Capture the cell that displays the provided text and extract its (X, Y) central coordinate. 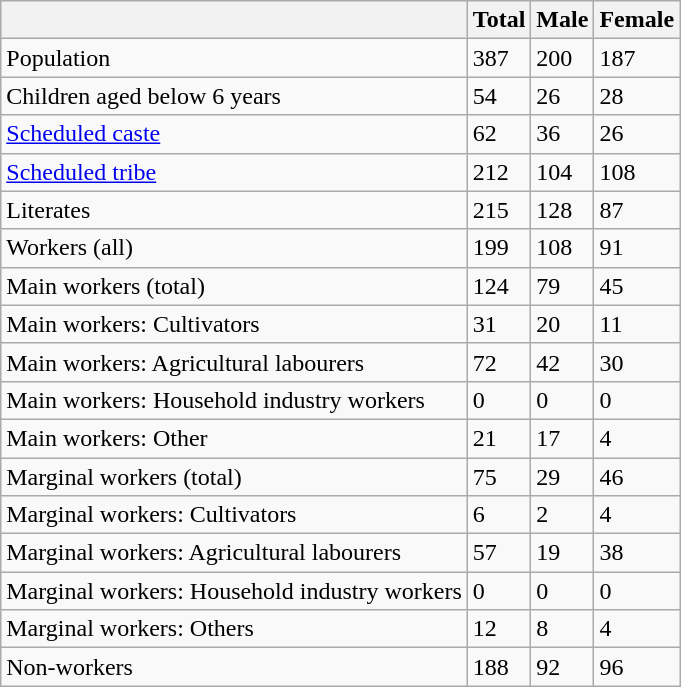
54 (499, 96)
104 (562, 172)
188 (499, 667)
199 (499, 248)
Literates (234, 210)
96 (637, 667)
Scheduled tribe (234, 172)
6 (499, 515)
21 (499, 438)
87 (637, 210)
Marginal workers: Cultivators (234, 515)
387 (499, 58)
187 (637, 58)
12 (499, 629)
Marginal workers: Agricultural labourers (234, 553)
92 (562, 667)
Children aged below 6 years (234, 96)
212 (499, 172)
Main workers: Cultivators (234, 324)
Main workers (total) (234, 286)
62 (499, 134)
31 (499, 324)
17 (562, 438)
Marginal workers: Household industry workers (234, 591)
19 (562, 553)
11 (637, 324)
36 (562, 134)
57 (499, 553)
75 (499, 477)
Non-workers (234, 667)
46 (637, 477)
Main workers: Other (234, 438)
2 (562, 515)
79 (562, 286)
Population (234, 58)
42 (562, 362)
30 (637, 362)
200 (562, 58)
Main workers: Agricultural labourers (234, 362)
Male (562, 20)
20 (562, 324)
45 (637, 286)
215 (499, 210)
72 (499, 362)
38 (637, 553)
91 (637, 248)
Female (637, 20)
128 (562, 210)
Marginal workers (total) (234, 477)
29 (562, 477)
Workers (all) (234, 248)
Scheduled caste (234, 134)
124 (499, 286)
Main workers: Household industry workers (234, 400)
28 (637, 96)
Total (499, 20)
Marginal workers: Others (234, 629)
8 (562, 629)
